Return (X, Y) of the center of cell containing provided text 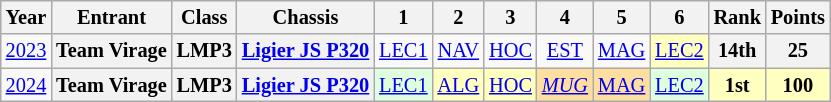
6 (679, 17)
ALG (459, 85)
Class (204, 17)
14th (738, 51)
3 (510, 17)
25 (798, 51)
Chassis (306, 17)
2023 (26, 51)
100 (798, 85)
Points (798, 17)
Rank (738, 17)
1 (403, 17)
EST (565, 51)
2 (459, 17)
Entrant (111, 17)
2024 (26, 85)
Year (26, 17)
1st (738, 85)
4 (565, 17)
5 (622, 17)
MUG (565, 85)
NAV (459, 51)
